From the cell containing the given text, extract its center point as (x, y) coordinate. 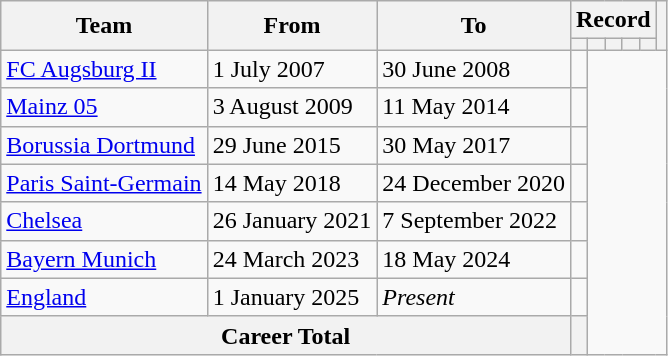
Present (474, 297)
1 July 2007 (292, 69)
Chelsea (104, 221)
30 June 2008 (474, 69)
Record (613, 20)
26 January 2021 (292, 221)
11 May 2014 (474, 107)
1 January 2025 (292, 297)
From (292, 26)
To (474, 26)
Career Total (286, 335)
Team (104, 26)
7 September 2022 (474, 221)
18 May 2024 (474, 259)
Borussia Dortmund (104, 145)
24 December 2020 (474, 183)
Mainz 05 (104, 107)
3 August 2009 (292, 107)
Bayern Munich (104, 259)
England (104, 297)
14 May 2018 (292, 183)
Paris Saint-Germain (104, 183)
30 May 2017 (474, 145)
29 June 2015 (292, 145)
24 March 2023 (292, 259)
FC Augsburg II (104, 69)
